Extract the (X, Y) coordinate from the center of the cell holding the provided text.  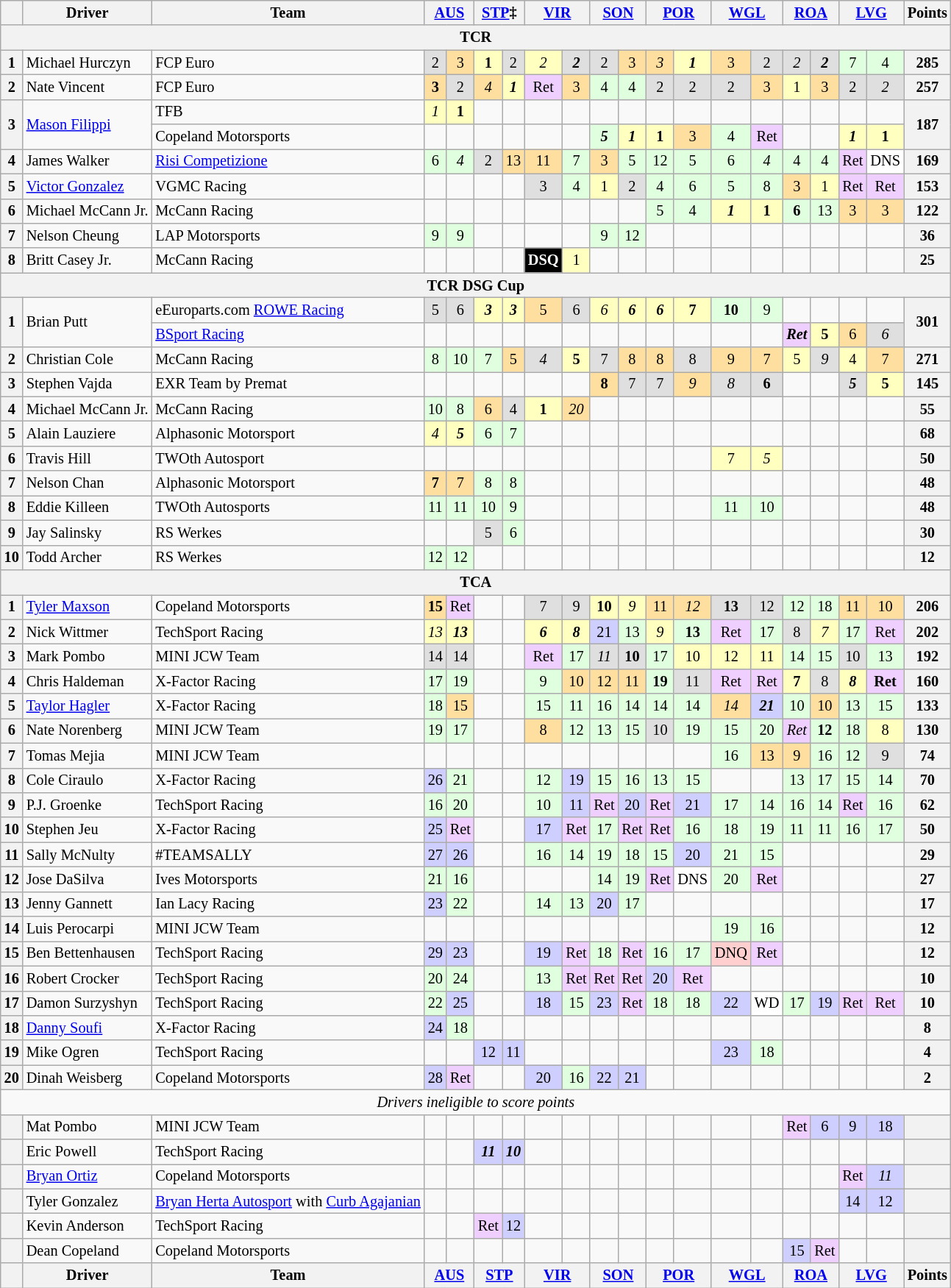
Christian Cole (88, 360)
257 (927, 87)
TCR (476, 38)
Tyler Maxson (88, 607)
130 (927, 730)
TFB (288, 112)
#TEAMSALLY (288, 855)
DNQ (731, 953)
Risi Competizione (288, 161)
Jenny Gannett (88, 904)
Michael Hurczyn (88, 63)
36 (927, 235)
BSport Racing (288, 335)
VGMC Racing (288, 186)
DSQ (544, 260)
28 (435, 1078)
TCR DSG Cup (476, 285)
Nick Wittmer (88, 632)
Nate Norenberg (88, 730)
Mason Filippi (88, 124)
Victor Gonzalez (88, 186)
STP‡ (499, 13)
TCA (476, 582)
James Walker (88, 161)
Stephen Jeu (88, 830)
153 (927, 186)
Bryan Herta Autosport with Curb Agajanian (288, 1201)
Nelson Cheung (88, 235)
192 (927, 656)
STP (499, 1275)
206 (927, 607)
Tomas Mejia (88, 755)
Britt Casey Jr. (88, 260)
Dinah Weisberg (88, 1078)
Danny Soufi (88, 1028)
Tyler Gonzalez (88, 1201)
70 (927, 780)
Sally McNulty (88, 855)
169 (927, 161)
Eddie Killeen (88, 508)
LAP Motorsports (288, 235)
30 (927, 533)
Dean Copeland (88, 1250)
271 (927, 360)
145 (927, 384)
133 (927, 706)
202 (927, 632)
Cole Ciraulo (88, 780)
Ives Motorsports (288, 879)
Mat Pombo (88, 1127)
EXR Team by Premat (288, 384)
eEuroparts.com ROWE Racing (288, 310)
Jay Salinsky (88, 533)
62 (927, 805)
Eric Powell (88, 1152)
Stephen Vajda (88, 384)
WD (767, 1003)
Chris Haldeman (88, 681)
Bryan Ortiz (88, 1176)
Taylor Hagler (88, 706)
Luis Perocarpi (88, 929)
P.J. Groenke (88, 805)
Nate Vincent (88, 87)
Kevin Anderson (88, 1226)
Nelson Chan (88, 483)
Mike Ogren (88, 1053)
301 (927, 322)
TWOth Autosport (288, 458)
187 (927, 124)
68 (927, 433)
Ian Lacy Racing (288, 904)
Mark Pombo (88, 656)
Robert Crocker (88, 978)
122 (927, 211)
285 (927, 63)
55 (927, 409)
Jose DaSilva (88, 879)
TWOth Autosports (288, 508)
Brian Putt (88, 322)
Todd Archer (88, 558)
Damon Surzyshyn (88, 1003)
Alain Lauziere (88, 433)
Drivers ineligible to score points (476, 1102)
160 (927, 681)
74 (927, 755)
Ben Bettenhausen (88, 953)
Travis Hill (88, 458)
